From the cell containing the given text, extract its center point as (x, y) coordinate. 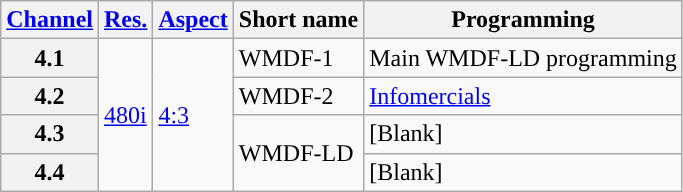
Channel (50, 20)
4:3 (193, 115)
Programming (524, 20)
Res. (126, 20)
4.2 (50, 96)
Aspect (193, 20)
480i (126, 115)
Infomercials (524, 96)
Main WMDF-LD programming (524, 58)
4.1 (50, 58)
WMDF-LD (298, 153)
Short name (298, 20)
4.4 (50, 172)
WMDF-2 (298, 96)
4.3 (50, 134)
WMDF-1 (298, 58)
